Detect which cell encompasses the target text, then output its (x, y) center coordinate. 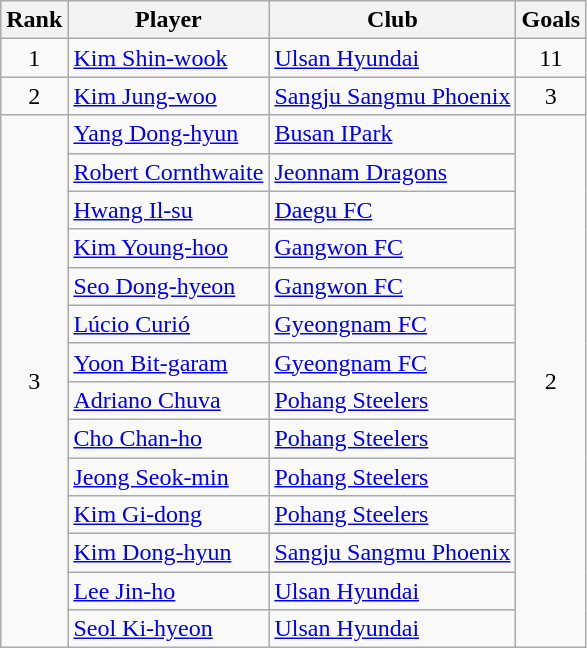
Lúcio Curió (168, 324)
Club (392, 20)
Busan IPark (392, 134)
1 (34, 58)
Cho Chan-ho (168, 438)
Lee Jin-ho (168, 591)
Robert Cornthwaite (168, 172)
Seo Dong-hyeon (168, 286)
Daegu FC (392, 210)
Player (168, 20)
Seol Ki-hyeon (168, 629)
Kim Dong-hyun (168, 553)
Yang Dong-hyun (168, 134)
Hwang Il-su (168, 210)
11 (551, 58)
Jeong Seok-min (168, 477)
Goals (551, 20)
Rank (34, 20)
Jeonnam Dragons (392, 172)
Kim Jung-woo (168, 96)
Kim Gi-dong (168, 515)
Kim Shin-wook (168, 58)
Adriano Chuva (168, 400)
Kim Young-hoo (168, 248)
Yoon Bit-garam (168, 362)
